Return the [X, Y] coordinate for the center point of the cell that contains the specified text.  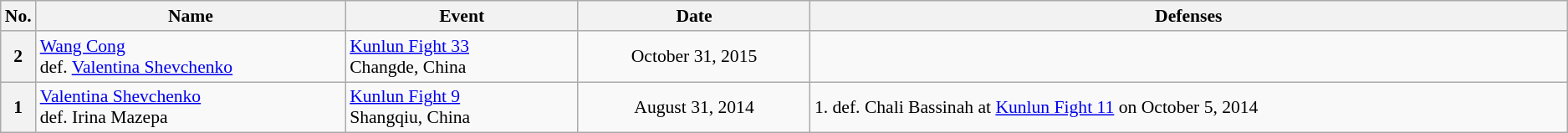
Date [694, 16]
Defenses [1189, 16]
1 [18, 107]
Name [191, 16]
October 31, 2015 [694, 57]
2 [18, 57]
Kunlun Fight 9Shangqiu, China [462, 107]
No. [18, 16]
August 31, 2014 [694, 107]
1. def. Chali Bassinah at Kunlun Fight 11 on October 5, 2014 [1189, 107]
Event [462, 16]
Valentina Shevchenkodef. Irina Mazepa [191, 107]
Kunlun Fight 33Changde, China [462, 57]
Wang Congdef. Valentina Shevchenko [191, 57]
